From the cell containing the given text, extract its center point as [x, y] coordinate. 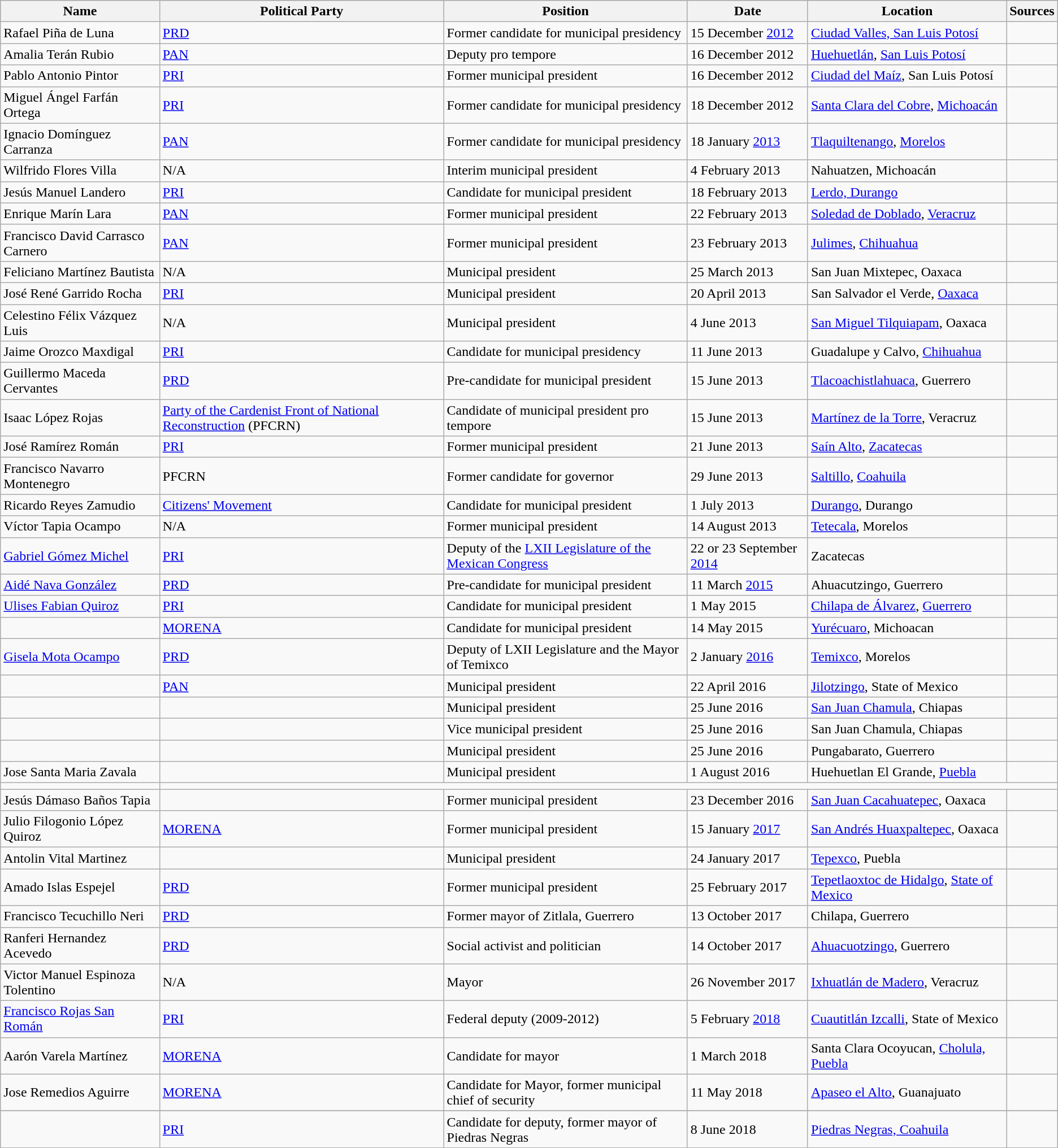
Candidate for Mayor, former municipal chief of security [565, 1093]
Amado Islas Espejel [80, 887]
21 June 2013 [747, 447]
José René Garrido Rocha [80, 293]
Tlaquiltenango, Morelos [907, 141]
Julimes, Chihuahua [907, 243]
San Juan Cacahuatepec, Oaxaca [907, 800]
Position [565, 11]
4 June 2013 [747, 322]
1 July 2013 [747, 505]
PFCRN [302, 476]
11 June 2013 [747, 352]
Ciudad del Maíz, San Luis Potosí [907, 76]
Miguel Ángel Farfán Ortega [80, 105]
Ixhuatlán de Madero, Veracruz [907, 982]
1 May 2015 [747, 606]
Name [80, 11]
15 January 2017 [747, 829]
Party of the Cardenist Front of National Reconstruction (PFCRN) [302, 418]
Francisco Rojas San Román [80, 1019]
Candidate of municipal president pro tempore [565, 418]
Date [747, 11]
Tlacoachistlahuaca, Guerrero [907, 381]
Tepexco, Puebla [907, 858]
Gabriel Gómez Michel [80, 556]
Santa Clara Ocoyucan, Cholula, Puebla [907, 1055]
Political Party [302, 11]
Cuautitlán Izcalli, State of Mexico [907, 1019]
14 May 2015 [747, 628]
Apaseo el Alto, Guanajuato [907, 1093]
11 March 2015 [747, 585]
Former candidate for governor [565, 476]
Jaime Orozco Maxdigal [80, 352]
Francisco David Carrasco Carnero [80, 243]
Victor Manuel Espinoza Tolentino [80, 982]
Saín Alto, Zacatecas [907, 447]
29 June 2013 [747, 476]
Location [907, 11]
Jose Santa Maria Zavala [80, 772]
Deputy of LXII Legislature and the Mayor of Temixco [565, 656]
José Ramírez Román [80, 447]
Ricardo Reyes Zamudio [80, 505]
Antolin Vital Martinez [80, 858]
Temixco, Morelos [907, 656]
15 December 2012 [747, 33]
Wilfrido Flores Villa [80, 171]
20 April 2013 [747, 293]
Candidate for municipal presidency [565, 352]
Deputy of the LXII Legislature of the Mexican Congress [565, 556]
Santa Clara del Cobre, Michoacán [907, 105]
Zacatecas [907, 556]
22 or 23 September 2014 [747, 556]
1 August 2016 [747, 772]
26 November 2017 [747, 982]
Tetecala, Morelos [907, 527]
Jesús Dámaso Baños Tapia [80, 800]
25 February 2017 [747, 887]
Candidate for mayor [565, 1055]
14 August 2013 [747, 527]
18 February 2013 [747, 192]
Jesús Manuel Landero [80, 192]
Ignacio Domínguez Carranza [80, 141]
Former mayor of Zitlala, Guerrero [565, 916]
Guillermo Maceda Cervantes [80, 381]
1 March 2018 [747, 1055]
Citizens' Movement [302, 505]
25 March 2013 [747, 272]
Guadalupe y Calvo, Chihuahua [907, 352]
8 June 2018 [747, 1129]
Piedras Negras, Coahuila [907, 1129]
Soledad de Doblado, Veracruz [907, 214]
Víctor Tapia Ocampo [80, 527]
11 May 2018 [747, 1093]
Interim municipal president [565, 171]
23 February 2013 [747, 243]
San Miguel Tilquiapam, Oaxaca [907, 322]
Gisela Mota Ocampo [80, 656]
Ranferi Hernandez Acevedo [80, 946]
2 January 2016 [747, 656]
Chilapa de Álvarez, Guerrero [907, 606]
22 February 2013 [747, 214]
Aidé Nava González [80, 585]
13 October 2017 [747, 916]
22 April 2016 [747, 686]
Candidate for deputy, former mayor of Piedras Negras [565, 1129]
4 February 2013 [747, 171]
Chilapa, Guerrero [907, 916]
Aarón Varela Martínez [80, 1055]
Francisco Tecuchillo Neri [80, 916]
Jose Remedios Aguirre [80, 1093]
18 January 2013 [747, 141]
Ahuacutzingo, Guerrero [907, 585]
Mayor [565, 982]
Feliciano Martínez Bautista [80, 272]
Celestino Félix Vázquez Luis [80, 322]
Pablo Antonio Pintor [80, 76]
Federal deputy (2009-2012) [565, 1019]
Tepetlaoxtoc de Hidalgo, State of Mexico [907, 887]
San Salvador el Verde, Oaxaca [907, 293]
18 December 2012 [747, 105]
Huehuetlan El Grande, Puebla [907, 772]
Saltillo, Coahuila [907, 476]
Ciudad Valles, San Luis Potosí [907, 33]
Julio Filogonio López Quiroz [80, 829]
Deputy pro tempore [565, 54]
Yurécuaro, Michoacan [907, 628]
Social activist and politician [565, 946]
Huehuetlán, San Luis Potosí [907, 54]
Lerdo, Durango [907, 192]
Ulises Fabian Quiroz [80, 606]
Pungabarato, Guerrero [907, 751]
Sources [1032, 11]
Francisco Navarro Montenegro [80, 476]
Ahuacuotzingo, Guerrero [907, 946]
Rafael Piña de Luna [80, 33]
Nahuatzen, Michoacán [907, 171]
San Andrés Huaxpaltepec, Oaxaca [907, 829]
5 February 2018 [747, 1019]
14 October 2017 [747, 946]
Vice municipal president [565, 729]
Isaac López Rojas [80, 418]
Durango, Durango [907, 505]
Martínez de la Torre, Veracruz [907, 418]
San Juan Mixtepec, Oaxaca [907, 272]
Jilotzingo, State of Mexico [907, 686]
24 January 2017 [747, 858]
23 December 2016 [747, 800]
Enrique Marín Lara [80, 214]
Amalia Terán Rubio [80, 54]
